Scan for the cell matching the given text and deliver its (x, y) coordinate at center. 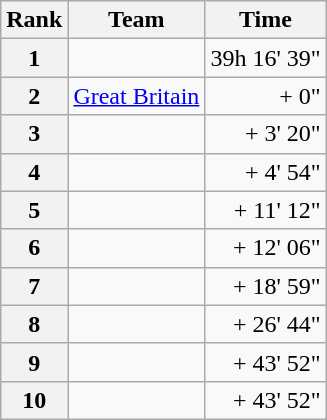
5 (34, 210)
Rank (34, 20)
3 (34, 134)
Time (266, 20)
+ 11' 12" (266, 210)
9 (34, 362)
+ 26' 44" (266, 324)
+ 4' 54" (266, 172)
+ 18' 59" (266, 286)
7 (34, 286)
+ 0" (266, 96)
10 (34, 400)
+ 3' 20" (266, 134)
6 (34, 248)
Great Britain (136, 96)
8 (34, 324)
39h 16' 39" (266, 58)
Team (136, 20)
+ 12' 06" (266, 248)
2 (34, 96)
4 (34, 172)
1 (34, 58)
